Scan for the cell matching the given text and deliver its (X, Y) coordinate at center. 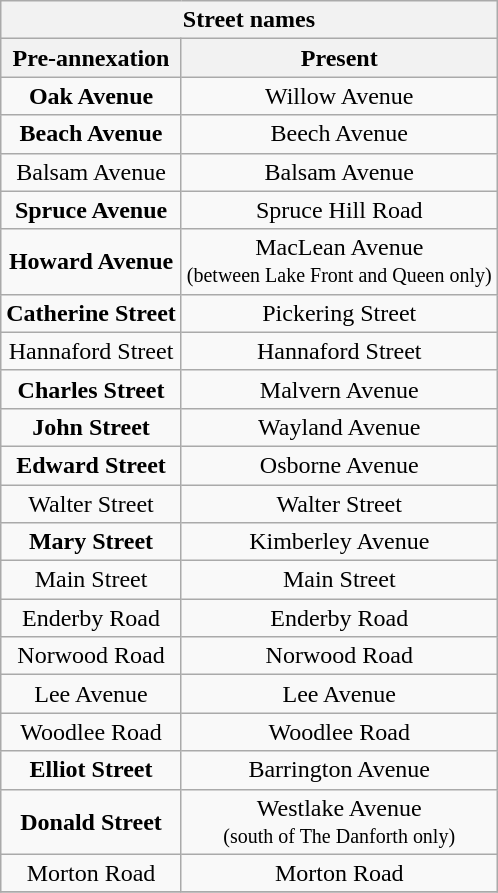
Spruce Avenue (92, 210)
Westlake Avenue (south of The Danforth only) (339, 822)
Spruce Hill Road (339, 210)
Willow Avenue (339, 96)
Pickering Street (339, 313)
Charles Street (92, 389)
Street names (249, 20)
Osborne Avenue (339, 465)
Beach Avenue (92, 134)
Mary Street (92, 542)
Barrington Avenue (339, 770)
John Street (92, 427)
Present (339, 58)
Edward Street (92, 465)
Pre-annexation (92, 58)
Donald Street (92, 822)
Oak Avenue (92, 96)
Wayland Avenue (339, 427)
Elliot Street (92, 770)
Catherine Street (92, 313)
Malvern Avenue (339, 389)
Howard Avenue (92, 262)
Beech Avenue (339, 134)
MacLean Avenue (between Lake Front and Queen only) (339, 262)
Kimberley Avenue (339, 542)
